Return the [X, Y] coordinate for the center point of the cell that contains the specified text.  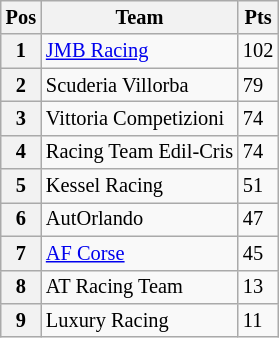
79 [258, 85]
4 [21, 152]
3 [21, 118]
7 [21, 253]
47 [258, 219]
45 [258, 253]
Team [140, 17]
5 [21, 186]
8 [21, 287]
Racing Team Edil-Cris [140, 152]
JMB Racing [140, 51]
6 [21, 219]
AF Corse [140, 253]
Pos [21, 17]
Luxury Racing [140, 320]
Vittoria Competizioni [140, 118]
11 [258, 320]
51 [258, 186]
Kessel Racing [140, 186]
2 [21, 85]
Pts [258, 17]
13 [258, 287]
AutOrlando [140, 219]
102 [258, 51]
Scuderia Villorba [140, 85]
9 [21, 320]
1 [21, 51]
AT Racing Team [140, 287]
